Detect which cell encompasses the target text, then output its (x, y) center coordinate. 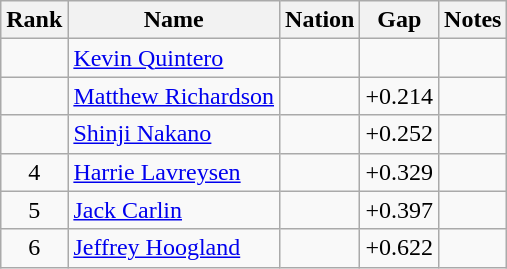
5 (34, 210)
Kevin Quintero (174, 58)
+0.329 (400, 172)
Jack Carlin (174, 210)
+0.214 (400, 96)
+0.622 (400, 248)
Nation (320, 20)
Harrie Lavreysen (174, 172)
4 (34, 172)
6 (34, 248)
Shinji Nakano (174, 134)
Matthew Richardson (174, 96)
Gap (400, 20)
Name (174, 20)
Notes (473, 20)
Jeffrey Hoogland (174, 248)
Rank (34, 20)
+0.252 (400, 134)
+0.397 (400, 210)
